Capture the cell that displays the provided text and extract its (x, y) central coordinate. 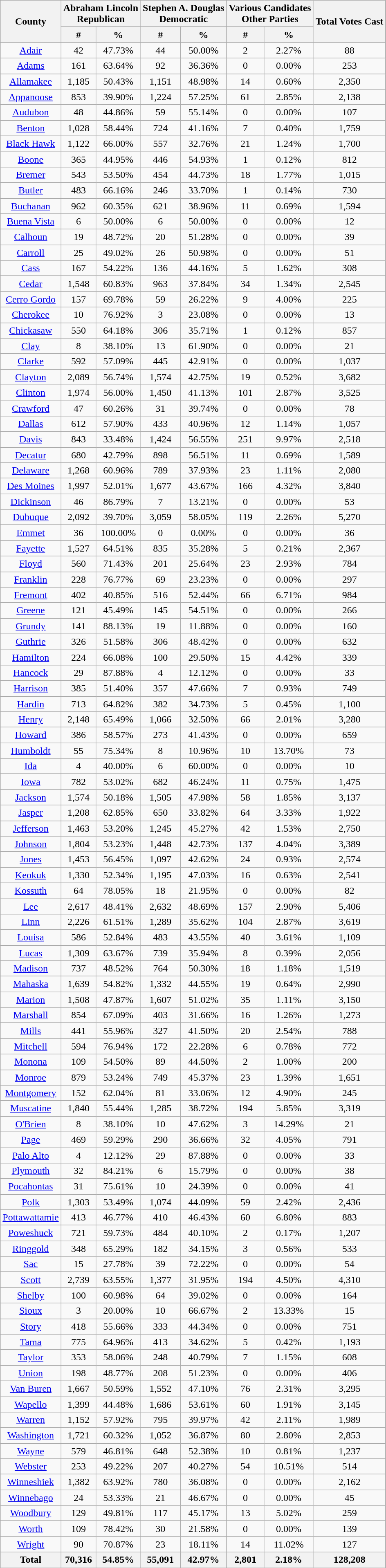
1,651 (349, 1077)
Pocahontas (31, 1186)
48.98% (204, 81)
2,801 (245, 1560)
60.00% (204, 766)
100.00% (118, 533)
62.04% (118, 1093)
1,677 (161, 486)
724 (161, 128)
40.85% (118, 595)
560 (79, 564)
2,632 (161, 906)
46.24% (204, 782)
Delaware (31, 471)
1.53% (289, 828)
445 (161, 361)
853 (79, 97)
0.39% (289, 953)
Lee (31, 906)
Adair (31, 50)
Crawford (31, 408)
1,424 (161, 439)
117 (161, 1513)
764 (161, 969)
984 (349, 595)
24.39% (204, 1186)
42.73% (204, 844)
53.23% (118, 844)
56.45% (118, 859)
101 (245, 393)
44.95% (118, 159)
406 (349, 1373)
57.92% (118, 1420)
1,519 (349, 969)
Scott (31, 1280)
35.94% (204, 953)
1,122 (79, 144)
1.15% (289, 1357)
Mills (31, 1031)
63.92% (118, 1482)
Wapello (31, 1404)
Poweshuck (31, 1233)
82 (349, 891)
62.85% (118, 813)
92 (161, 66)
37.84% (204, 284)
484 (161, 1233)
248 (161, 1357)
1,548 (79, 284)
0.17% (289, 1233)
4.00% (289, 299)
152 (79, 1093)
Story (31, 1326)
56.55% (204, 439)
1,207 (349, 1233)
418 (79, 1326)
3,619 (349, 922)
104 (245, 922)
2,092 (79, 517)
721 (79, 1233)
Clay (31, 346)
273 (161, 735)
48.42% (204, 642)
Page (31, 1140)
56.74% (118, 377)
167 (79, 268)
1,289 (161, 922)
Total Votes Cast (349, 21)
29.50% (204, 657)
6.71% (289, 595)
Plymouth (31, 1171)
1,463 (79, 828)
49.81% (118, 1513)
44.09% (204, 1202)
2.85% (289, 97)
1,667 (79, 1389)
63.64% (118, 66)
41.13% (204, 393)
Decatur (31, 455)
166 (245, 486)
682 (161, 782)
26 (161, 253)
164 (349, 1295)
0.64% (289, 984)
1,974 (79, 393)
Humboldt (31, 751)
1,475 (349, 782)
55.66% (118, 1326)
3,059 (161, 517)
13.21% (204, 502)
Harrison (31, 688)
Various CandidatesOther Parties (270, 14)
42.91% (204, 361)
2,545 (349, 284)
57.90% (118, 424)
Total (31, 1560)
33.06% (204, 1093)
Webster (31, 1467)
50.18% (118, 797)
1,505 (161, 797)
Johnson (31, 844)
Jackson (31, 797)
3,682 (349, 377)
70,316 (79, 1560)
64.96% (118, 1342)
Davis (31, 439)
1,037 (349, 361)
58.57% (118, 735)
Floyd (31, 564)
659 (349, 735)
88.13% (118, 626)
60.98% (118, 1295)
172 (161, 1046)
2,853 (349, 1435)
63.67% (118, 953)
357 (161, 688)
55.14% (204, 112)
161 (79, 66)
48.77% (118, 1373)
Wayne (31, 1451)
1.62% (289, 268)
224 (79, 657)
37.93% (204, 471)
50.43% (118, 81)
43.55% (204, 937)
Keokuk (31, 875)
2.18% (289, 1560)
53.24% (118, 1077)
14.29% (289, 1124)
353 (79, 1357)
40.27% (204, 1467)
Monona (31, 1062)
441 (79, 1031)
57.25% (204, 97)
2,518 (349, 439)
1.00% (289, 1062)
621 (161, 206)
3.33% (289, 813)
160 (349, 626)
0.40% (289, 128)
2.27% (289, 50)
60.35% (118, 206)
963 (161, 284)
46.43% (204, 1218)
2.54% (289, 1031)
33.48% (118, 439)
3,840 (349, 486)
Sioux (31, 1311)
533 (349, 1249)
1,382 (79, 1482)
51.40% (118, 688)
Louisa (31, 937)
31.95% (204, 1280)
75.61% (118, 1186)
78.05% (118, 891)
Hancock (31, 673)
2.90% (289, 906)
32.76% (204, 144)
45.49% (118, 610)
80 (245, 1435)
1.77% (289, 175)
25 (79, 253)
4.42% (289, 657)
64.18% (118, 330)
39.02% (204, 1295)
1,193 (349, 1342)
41.16% (204, 128)
586 (79, 937)
3,389 (349, 844)
382 (161, 704)
Woodbury (31, 1513)
46 (79, 502)
54.82% (118, 984)
9 (245, 299)
Washington (31, 1435)
780 (161, 1482)
54.93% (204, 159)
33.82% (204, 813)
Clayton (31, 377)
1,330 (79, 875)
89 (161, 1062)
58 (245, 797)
403 (161, 1015)
Polk (31, 1202)
579 (79, 1451)
2.93% (289, 564)
42.97% (204, 1560)
1,057 (349, 424)
Palo Alto (31, 1155)
66.08% (118, 657)
843 (79, 439)
44.55% (204, 984)
47.98% (204, 797)
Warren (31, 1420)
650 (161, 813)
69.78% (118, 299)
41.50% (204, 1031)
772 (349, 1046)
Abraham LincolnRepublican (101, 14)
38 (349, 1171)
Cerro Gordo (31, 299)
21.95% (204, 891)
782 (79, 782)
259 (349, 1513)
59.73% (118, 1233)
0.14% (289, 190)
52.34% (118, 875)
47.62% (204, 1124)
Appanoose (31, 97)
Clarke (31, 361)
1,448 (161, 844)
44.48% (118, 1404)
42.62% (204, 859)
0.52% (289, 377)
9.97% (289, 439)
45 (349, 1498)
2.11% (289, 1420)
36.08% (204, 1482)
1,109 (349, 937)
66.16% (118, 190)
76.77% (118, 579)
47.66% (204, 688)
43.67% (204, 486)
0.21% (289, 548)
Taylor (31, 1357)
61.51% (118, 922)
Winnebago (31, 1498)
86.79% (118, 502)
0.45% (289, 704)
47.03% (204, 875)
0.78% (289, 1046)
1,450 (161, 393)
51 (349, 253)
Des Moines (31, 486)
2,541 (349, 875)
207 (161, 1467)
139 (349, 1529)
38.72% (204, 1108)
58.05% (204, 517)
Monroe (31, 1077)
1,195 (161, 875)
Boone (31, 159)
10.96% (204, 751)
632 (349, 642)
1,237 (349, 1451)
Henry (31, 720)
1,399 (79, 1404)
2,056 (349, 953)
Worth (31, 1529)
Ringgold (31, 1249)
2.01% (289, 720)
41.43% (204, 735)
3,150 (349, 1000)
Linn (31, 922)
35 (245, 1000)
13.33% (289, 1311)
51.02% (204, 1000)
44.16% (204, 268)
246 (161, 190)
53.33% (118, 1498)
2.42% (289, 1202)
48.41% (118, 906)
1,589 (349, 455)
Mitchell (31, 1046)
4.04% (289, 844)
129 (79, 1513)
2,138 (349, 97)
0.81% (289, 1451)
45.37% (204, 1077)
42.79% (118, 455)
70.87% (118, 1544)
857 (349, 330)
1,273 (349, 1015)
2.80% (289, 1435)
4.05% (289, 1140)
1,840 (79, 1108)
35.28% (204, 548)
66.67% (204, 1311)
69 (161, 579)
36.66% (204, 1140)
898 (161, 455)
Fremont (31, 595)
Cass (31, 268)
53 (349, 502)
15.79% (204, 1171)
Jasper (31, 813)
1,453 (79, 859)
1,285 (161, 1108)
64.51% (118, 548)
1,594 (349, 206)
2,367 (349, 548)
543 (79, 175)
339 (349, 657)
1.34% (289, 284)
58.44% (118, 128)
Hamilton (31, 657)
55.44% (118, 1108)
446 (161, 159)
13.70% (289, 751)
34 (245, 284)
1,028 (79, 128)
60.83% (118, 284)
36.36% (204, 66)
54.22% (118, 268)
1,922 (349, 813)
1,151 (161, 81)
76 (245, 1389)
Van Buren (31, 1389)
54.50% (118, 1062)
45.27% (204, 828)
127 (349, 1544)
1.26% (289, 1015)
60.32% (118, 1435)
Fayette (31, 548)
3,280 (349, 720)
557 (161, 144)
34.73% (204, 704)
2,226 (79, 922)
469 (79, 1140)
6.80% (289, 1218)
51.58% (118, 642)
66.00% (118, 144)
107 (349, 112)
812 (349, 159)
34.62% (204, 1342)
1.24% (289, 144)
1,152 (79, 1420)
962 (79, 206)
225 (349, 299)
Muscatine (31, 1108)
73 (349, 751)
402 (79, 595)
64.82% (118, 704)
53.02% (118, 782)
47.10% (204, 1389)
39.90% (118, 97)
78.42% (118, 1529)
Iowa (31, 782)
55.96% (118, 1031)
2,436 (349, 1202)
3,137 (349, 797)
53.50% (118, 175)
516 (161, 595)
730 (349, 190)
Jones (31, 859)
3,525 (349, 393)
25.64% (204, 564)
0.42% (289, 1342)
739 (161, 953)
1,759 (349, 128)
84.21% (118, 1171)
52.01% (118, 486)
40.96% (204, 424)
2,574 (349, 859)
39.97% (204, 1420)
454 (161, 175)
795 (161, 1420)
1,552 (161, 1389)
51.23% (204, 1373)
39.74% (204, 408)
121 (79, 610)
0.56% (289, 1249)
1.91% (289, 1404)
Howard (31, 735)
54.85% (118, 1560)
36.87% (204, 1435)
30 (161, 1529)
44 (161, 50)
44.50% (204, 1062)
Greene (31, 610)
4.50% (289, 1280)
3.61% (289, 937)
1,208 (79, 813)
326 (79, 642)
2.26% (289, 517)
1,607 (161, 1000)
67.09% (118, 1015)
Wright (31, 1544)
48.72% (118, 237)
49.22% (118, 1467)
20.00% (118, 1311)
47 (79, 408)
245 (349, 1093)
Jefferson (31, 828)
2,148 (79, 720)
297 (349, 579)
Black Hawk (31, 144)
Marshall (31, 1015)
327 (161, 1031)
49.02% (118, 253)
61 (245, 97)
200 (349, 1062)
53.49% (118, 1202)
65.29% (118, 1249)
46.77% (118, 1218)
Sac (31, 1264)
3,295 (349, 1389)
2,750 (349, 828)
648 (161, 1451)
608 (349, 1357)
Buena Vista (31, 222)
348 (79, 1249)
56.00% (118, 393)
789 (161, 471)
1,052 (161, 1435)
4.90% (289, 1093)
58.06% (118, 1357)
Emmet (31, 533)
52.84% (118, 937)
11.88% (204, 626)
39.70% (118, 517)
854 (79, 1015)
3,319 (349, 1108)
2,350 (349, 81)
40.00% (118, 766)
Marion (31, 1000)
1,015 (349, 175)
550 (79, 330)
Chickasaw (31, 330)
40.10% (204, 1233)
201 (161, 564)
50.59% (118, 1389)
40.79% (204, 1357)
47.87% (118, 1000)
5,406 (349, 906)
11.02% (289, 1544)
4.32% (289, 486)
55,091 (161, 1560)
50.30% (204, 969)
Shelby (31, 1295)
1.39% (289, 1077)
594 (79, 1046)
128,208 (349, 1560)
386 (79, 735)
145 (161, 610)
385 (79, 688)
County (31, 21)
879 (79, 1077)
883 (349, 1218)
198 (79, 1373)
44.86% (118, 112)
1,721 (79, 1435)
48.52% (118, 969)
1,066 (161, 720)
Adams (31, 66)
Winneshiek (31, 1482)
5.85% (289, 1108)
35.62% (204, 922)
2,089 (79, 377)
1,527 (79, 548)
Dubuque (31, 517)
0.63% (289, 875)
1,989 (349, 1420)
48 (79, 112)
35.71% (204, 330)
Mahaska (31, 984)
737 (79, 969)
Guthrie (31, 642)
59.29% (118, 1140)
32.50% (204, 720)
71.43% (118, 564)
53.20% (118, 828)
Madison (31, 969)
Clinton (31, 393)
1,700 (349, 144)
Grundy (31, 626)
1.14% (289, 424)
791 (349, 1140)
290 (161, 1140)
2,990 (349, 984)
23.08% (204, 315)
266 (349, 610)
10.51% (289, 1467)
90 (79, 1544)
88 (349, 50)
21.58% (204, 1529)
44.73% (204, 175)
27.78% (118, 1264)
26.22% (204, 299)
1,309 (79, 953)
1,804 (79, 844)
612 (79, 424)
775 (79, 1342)
Stephen A. DouglasDemocratic (184, 14)
38.96% (204, 206)
72.22% (204, 1264)
2,162 (349, 1482)
Allamakee (31, 81)
0.60% (289, 81)
4,310 (349, 1280)
50.98% (204, 253)
Kossuth (31, 891)
57.09% (118, 361)
228 (79, 579)
23.23% (204, 579)
Lucas (31, 953)
2.31% (289, 1389)
3,145 (349, 1404)
514 (349, 1467)
76.92% (118, 315)
433 (161, 424)
2,080 (349, 471)
333 (161, 1326)
40 (245, 937)
63.55% (118, 1280)
410 (161, 1218)
41 (349, 1186)
53.61% (204, 1404)
308 (349, 268)
680 (79, 455)
46.67% (204, 1498)
Union (31, 1373)
208 (161, 1373)
2,617 (79, 906)
2,739 (79, 1280)
1.85% (289, 797)
835 (161, 548)
33.70% (204, 190)
54.51% (204, 610)
141 (79, 626)
0.75% (289, 782)
251 (245, 439)
182 (161, 1249)
Calhoun (31, 237)
1,074 (161, 1202)
784 (349, 564)
5,270 (349, 517)
44.34% (204, 1326)
Cherokee (31, 315)
47.73% (118, 50)
1,224 (161, 97)
18.11% (204, 1544)
Tama (31, 1342)
1,097 (161, 859)
46.81% (118, 1451)
31.66% (204, 1015)
52.44% (204, 595)
22.28% (204, 1046)
75.34% (118, 751)
5.02% (289, 1513)
78 (349, 408)
1,185 (79, 81)
Dallas (31, 424)
1,508 (79, 1000)
Dickinson (31, 502)
1,686 (161, 1404)
1,303 (79, 1202)
61.90% (204, 346)
Audubon (31, 112)
81 (161, 1093)
1,332 (161, 984)
592 (79, 361)
O'Brien (31, 1124)
60.26% (118, 408)
Buchanan (31, 206)
1,100 (349, 704)
1,997 (79, 486)
Bremer (31, 175)
788 (349, 1031)
1.18% (289, 969)
1,245 (161, 828)
Cedar (31, 284)
Ida (31, 766)
51.28% (204, 237)
Franklin (31, 579)
713 (79, 704)
55 (79, 751)
65.49% (118, 720)
34.15% (204, 1249)
Montgomery (31, 1093)
365 (79, 159)
Carroll (31, 253)
751 (349, 1326)
1,268 (79, 471)
56.51% (204, 455)
52.38% (204, 1451)
60.96% (118, 471)
Benton (31, 128)
1,639 (79, 984)
Hardin (31, 704)
136 (161, 268)
119 (245, 517)
Pottawattamie (31, 1218)
Butler (31, 190)
1,377 (161, 1280)
45.17% (204, 1513)
48.69% (204, 906)
42.75% (204, 377)
76.94% (118, 1046)
137 (245, 844)
